Find where the given text appears and provide that cell's center as (X, Y) coordinate. 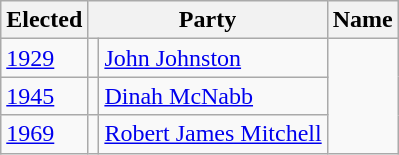
Dinah McNabb (213, 96)
1969 (44, 134)
1929 (44, 58)
1945 (44, 96)
Party (208, 20)
Robert James Mitchell (213, 134)
Elected (44, 20)
Name (362, 20)
John Johnston (213, 58)
